Return (X, Y) of the center of cell containing provided text 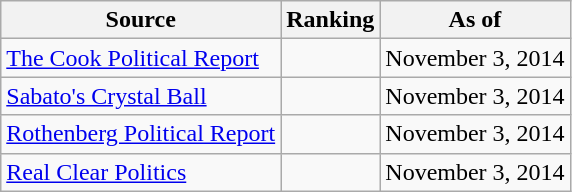
Rothenberg Political Report (141, 134)
Source (141, 20)
The Cook Political Report (141, 58)
As of (475, 20)
Real Clear Politics (141, 172)
Ranking (330, 20)
Sabato's Crystal Ball (141, 96)
